Return (x, y) of the center of cell containing provided text 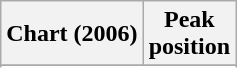
Chart (2006) (72, 34)
Peakposition (189, 34)
